Return (x, y) of the center of cell containing provided text 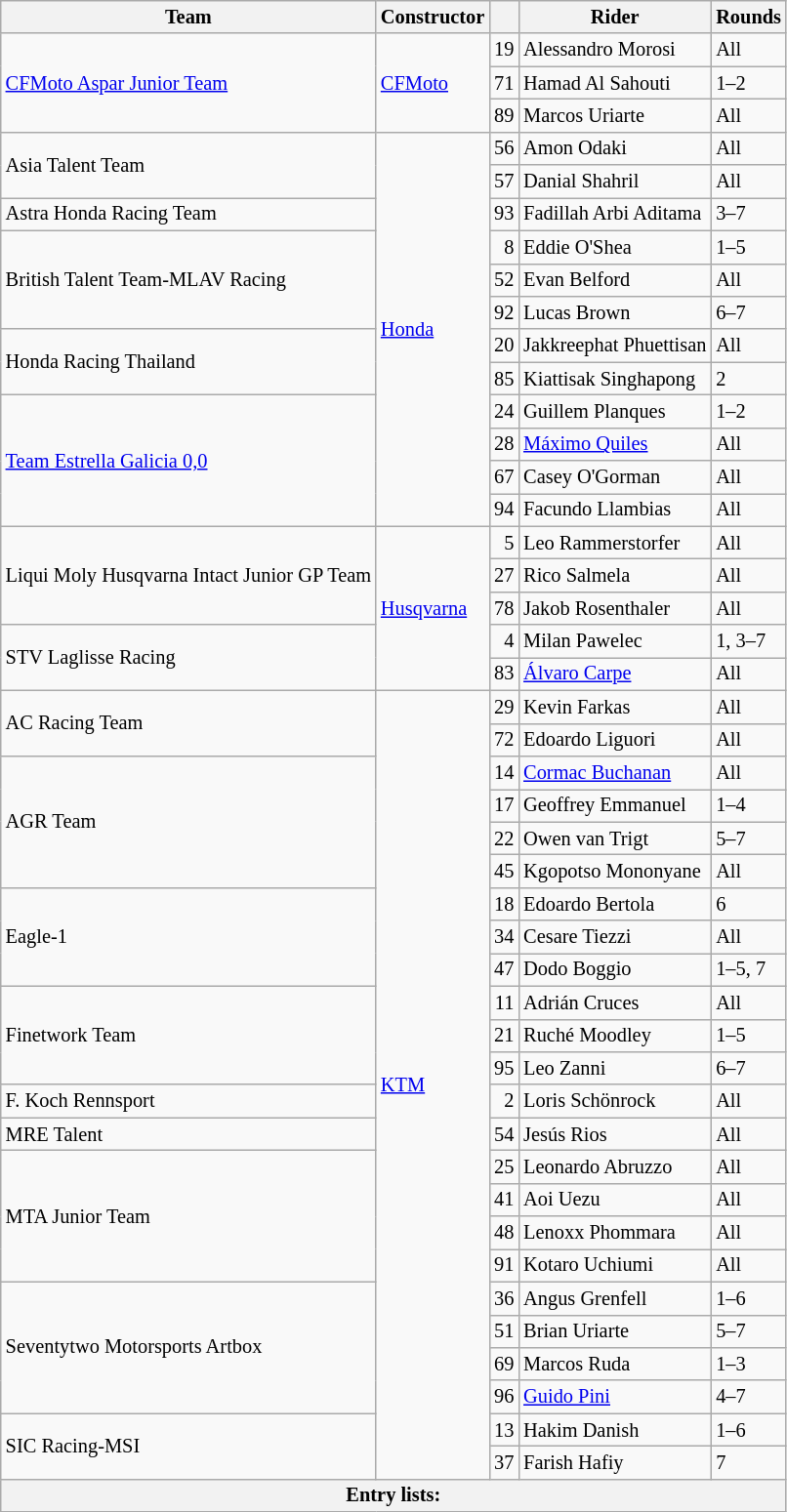
1–4 (748, 805)
Liqui Moly Husqvarna Intact Junior GP Team (188, 576)
Asia Talent Team (188, 164)
24 (504, 411)
4 (504, 641)
Aoi Uezu (615, 1200)
Brian Uriarte (615, 1331)
96 (504, 1397)
37 (504, 1462)
67 (504, 477)
92 (504, 312)
71 (504, 83)
AGR Team (188, 822)
93 (504, 214)
Cesare Tiezzi (615, 937)
MTA Junior Team (188, 1216)
Álvaro Carpe (615, 674)
18 (504, 904)
11 (504, 1002)
8 (504, 247)
Angus Grenfell (615, 1298)
14 (504, 772)
AC Racing Team (188, 722)
25 (504, 1166)
Lucas Brown (615, 312)
Amon Odaki (615, 148)
34 (504, 937)
1, 3–7 (748, 641)
Eagle-1 (188, 937)
72 (504, 740)
22 (504, 838)
F. Koch Rennsport (188, 1101)
85 (504, 379)
Adrián Cruces (615, 1002)
Leo Rammerstorfer (615, 543)
Jakkreephat Phuettisan (615, 346)
Farish Hafiy (615, 1462)
Team Estrella Galicia 0,0 (188, 461)
89 (504, 115)
Astra Honda Racing Team (188, 214)
Marcos Uriarte (615, 115)
Leo Zanni (615, 1068)
STV Laglisse Racing (188, 658)
Edoardo Liguori (615, 740)
Owen van Trigt (615, 838)
28 (504, 444)
CFMoto Aspar Junior Team (188, 82)
Kgopotso Mononyane (615, 871)
Husqvarna (433, 608)
Hakim Danish (615, 1430)
SIC Racing-MSI (188, 1447)
Edoardo Bertola (615, 904)
19 (504, 50)
47 (504, 969)
Guido Pini (615, 1397)
Danial Shahril (615, 182)
13 (504, 1430)
Cormac Buchanan (615, 772)
Entry lists: (393, 1495)
52 (504, 280)
Milan Pawelec (615, 641)
Dodo Boggio (615, 969)
3–7 (748, 214)
1–5, 7 (748, 969)
1–3 (748, 1364)
Evan Belford (615, 280)
Kiattisak Singhapong (615, 379)
83 (504, 674)
Ruché Moodley (615, 1036)
Honda (433, 329)
Team (188, 17)
Seventytwo Motorsports Artbox (188, 1347)
Rounds (748, 17)
21 (504, 1036)
29 (504, 707)
British Talent Team-MLAV Racing (188, 279)
Constructor (433, 17)
Rider (615, 17)
56 (504, 148)
Rico Salmela (615, 575)
7 (748, 1462)
Facundo Llambias (615, 510)
5 (504, 543)
Jesús Rios (615, 1134)
17 (504, 805)
48 (504, 1233)
6 (748, 904)
Kevin Farkas (615, 707)
94 (504, 510)
57 (504, 182)
51 (504, 1331)
Hamad Al Sahouti (615, 83)
27 (504, 575)
Máximo Quiles (615, 444)
4–7 (748, 1397)
Eddie O'Shea (615, 247)
78 (504, 608)
Fadillah Arbi Aditama (615, 214)
69 (504, 1364)
Honda Racing Thailand (188, 361)
41 (504, 1200)
Alessandro Morosi (615, 50)
Casey O'Gorman (615, 477)
MRE Talent (188, 1134)
Guillem Planques (615, 411)
36 (504, 1298)
KTM (433, 1084)
Finetwork Team (188, 1035)
Leonardo Abruzzo (615, 1166)
CFMoto (433, 82)
91 (504, 1265)
Lenoxx Phommara (615, 1233)
45 (504, 871)
Loris Schönrock (615, 1101)
95 (504, 1068)
Kotaro Uchiumi (615, 1265)
54 (504, 1134)
Marcos Ruda (615, 1364)
20 (504, 346)
Jakob Rosenthaler (615, 608)
Geoffrey Emmanuel (615, 805)
